Identify which cell holds the provided text, then report its [X, Y] central coordinate. 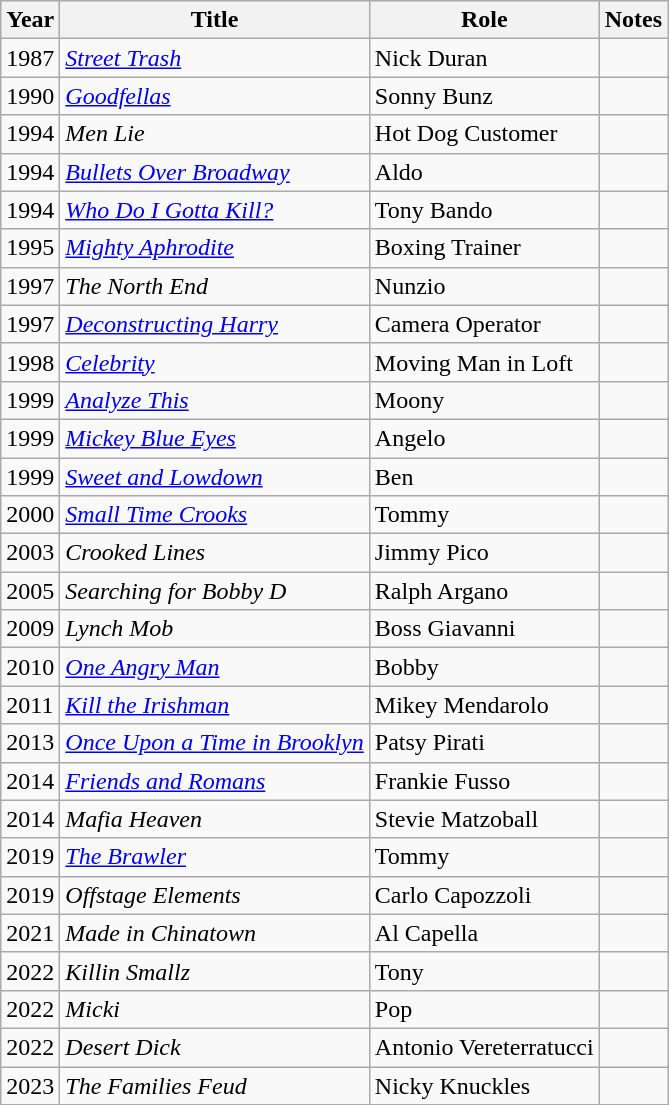
2010 [30, 667]
Who Do I Gotta Kill? [214, 210]
Crooked Lines [214, 553]
Celebrity [214, 362]
Made in Chinatown [214, 933]
Kill the Irishman [214, 705]
Moony [484, 400]
1998 [30, 362]
Jimmy Pico [484, 553]
Camera Operator [484, 324]
Mickey Blue Eyes [214, 438]
Mikey Mendarolo [484, 705]
Tony Bando [484, 210]
Title [214, 20]
Boss Giavanni [484, 629]
The Brawler [214, 857]
Bobby [484, 667]
2009 [30, 629]
1995 [30, 248]
Sweet and Lowdown [214, 477]
2000 [30, 515]
Searching for Bobby D [214, 591]
Frankie Fusso [484, 781]
2005 [30, 591]
Moving Man in Loft [484, 362]
Offstage Elements [214, 895]
The Families Feud [214, 1085]
Desert Dick [214, 1047]
Lynch Mob [214, 629]
Small Time Crooks [214, 515]
Angelo [484, 438]
Hot Dog Customer [484, 134]
Goodfellas [214, 96]
Aldo [484, 172]
2013 [30, 743]
1987 [30, 58]
Antonio Vereterratucci [484, 1047]
Sonny Bunz [484, 96]
The North End [214, 286]
Ben [484, 477]
Men Lie [214, 134]
2003 [30, 553]
Friends and Romans [214, 781]
Year [30, 20]
Mighty Aphrodite [214, 248]
Notes [633, 20]
Analyze This [214, 400]
Ralph Argano [484, 591]
Boxing Trainer [484, 248]
Nicky Knuckles [484, 1085]
Mafia Heaven [214, 819]
2021 [30, 933]
Bullets Over Broadway [214, 172]
2023 [30, 1085]
Once Upon a Time in Brooklyn [214, 743]
Role [484, 20]
2011 [30, 705]
Street Trash [214, 58]
Patsy Pirati [484, 743]
Deconstructing Harry [214, 324]
Stevie Matzoball [484, 819]
Carlo Capozzoli [484, 895]
Nick Duran [484, 58]
Nunzio [484, 286]
Micki [214, 1009]
Tony [484, 971]
Al Capella [484, 933]
Killin Smallz [214, 971]
Pop [484, 1009]
One Angry Man [214, 667]
1990 [30, 96]
